Return [X, Y] of the center of cell containing provided text 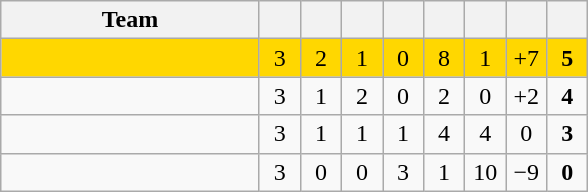
10 [486, 172]
+2 [526, 96]
5 [568, 58]
−9 [526, 172]
8 [444, 58]
Team [130, 20]
+7 [526, 58]
